Provide the (X, Y) coordinate of the cell's center where the given text is located.  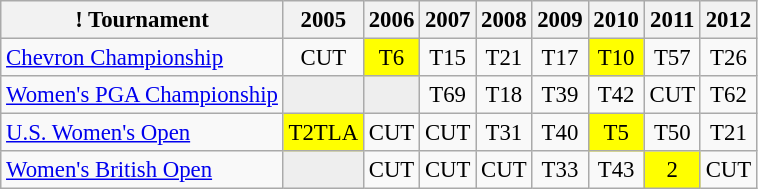
T57 (672, 58)
2009 (560, 20)
T33 (560, 170)
T43 (616, 170)
T5 (616, 133)
T17 (560, 58)
2007 (448, 20)
T50 (672, 133)
! Tournament (142, 20)
T6 (391, 58)
2006 (391, 20)
2 (672, 170)
T42 (616, 95)
Women's PGA Championship (142, 95)
2011 (672, 20)
T18 (504, 95)
T31 (504, 133)
2010 (616, 20)
T10 (616, 58)
2008 (504, 20)
T69 (448, 95)
Chevron Championship (142, 58)
T2TLA (323, 133)
U.S. Women's Open (142, 133)
T15 (448, 58)
T26 (728, 58)
Women's British Open (142, 170)
2005 (323, 20)
2012 (728, 20)
T39 (560, 95)
T62 (728, 95)
T40 (560, 133)
